From the cell containing the given text, extract its center point as (x, y) coordinate. 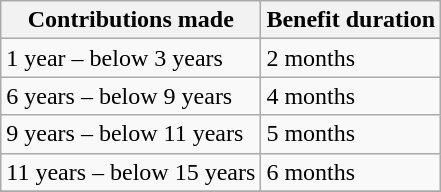
4 months (351, 96)
5 months (351, 134)
1 year – below 3 years (131, 58)
Benefit duration (351, 20)
2 months (351, 58)
9 years – below 11 years (131, 134)
6 years – below 9 years (131, 96)
6 months (351, 172)
Contributions made (131, 20)
11 years – below 15 years (131, 172)
